Scan for the cell matching the given text and deliver its [X, Y] coordinate at center. 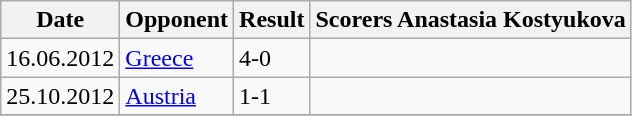
Austria [177, 96]
25.10.2012 [60, 96]
Opponent [177, 20]
4-0 [272, 58]
16.06.2012 [60, 58]
Date [60, 20]
Scorers Anastasia Kostyukova [470, 20]
Greece [177, 58]
Result [272, 20]
1-1 [272, 96]
